Scan for the cell matching the given text and deliver its [X, Y] coordinate at center. 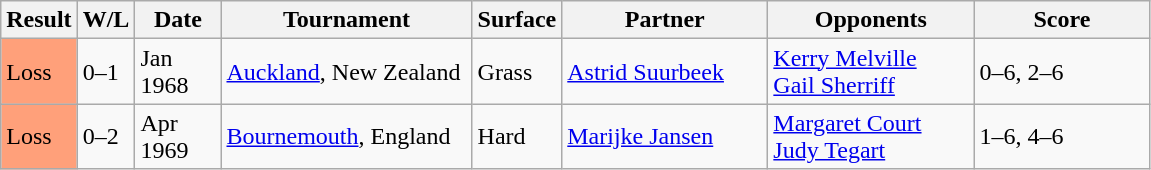
Astrid Suurbeek [665, 72]
Kerry Melville Gail Sherriff [871, 72]
0–6, 2–6 [1062, 72]
Grass [517, 72]
0–1 [106, 72]
1–6, 4–6 [1062, 136]
Jan 1968 [178, 72]
Score [1062, 20]
Date [178, 20]
0–2 [106, 136]
Bournemouth, England [346, 136]
Hard [517, 136]
Auckland, New Zealand [346, 72]
Marijke Jansen [665, 136]
Result [39, 20]
Surface [517, 20]
W/L [106, 20]
Opponents [871, 20]
Tournament [346, 20]
Apr 1969 [178, 136]
Partner [665, 20]
Margaret Court Judy Tegart [871, 136]
